Identify which cell holds the provided text, then report its (x, y) central coordinate. 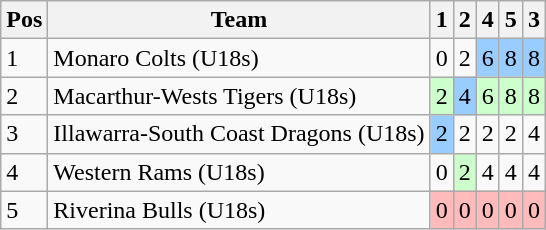
Illawarra-South Coast Dragons (U18s) (239, 134)
Western Rams (U18s) (239, 172)
Riverina Bulls (U18s) (239, 210)
Monaro Colts (U18s) (239, 58)
Macarthur-Wests Tigers (U18s) (239, 96)
Team (239, 20)
Pos (24, 20)
